Search for the cell housing the specified text and yield its (x, y) center coordinate. 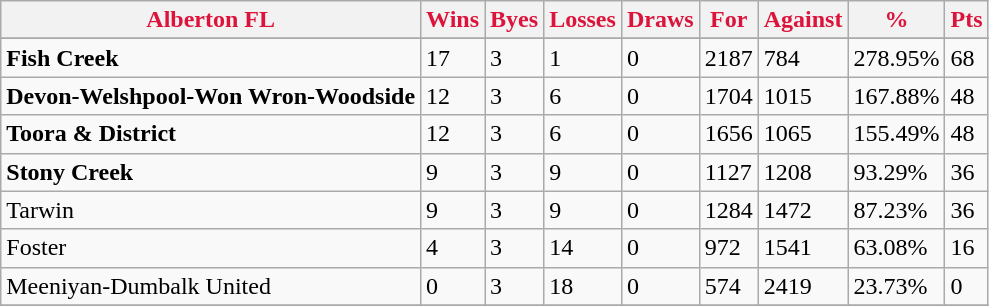
63.08% (896, 248)
1127 (728, 172)
1208 (803, 172)
Byes (514, 20)
Wins (453, 20)
23.73% (896, 286)
1284 (728, 210)
278.95% (896, 58)
Stony Creek (211, 172)
68 (966, 58)
Alberton FL (211, 20)
1704 (728, 96)
1656 (728, 134)
Foster (211, 248)
18 (583, 286)
1541 (803, 248)
155.49% (896, 134)
Devon-Welshpool-Won Wron-Woodside (211, 96)
87.23% (896, 210)
% (896, 20)
1472 (803, 210)
2187 (728, 58)
Fish Creek (211, 58)
Losses (583, 20)
1065 (803, 134)
14 (583, 248)
1015 (803, 96)
574 (728, 286)
16 (966, 248)
Tarwin (211, 210)
93.29% (896, 172)
Toora & District (211, 134)
1 (583, 58)
2419 (803, 286)
Draws (660, 20)
4 (453, 248)
972 (728, 248)
Against (803, 20)
Meeniyan-Dumbalk United (211, 286)
17 (453, 58)
Pts (966, 20)
784 (803, 58)
For (728, 20)
167.88% (896, 96)
